For the text-containing cell, return its midpoint in [X, Y] coordinate format. 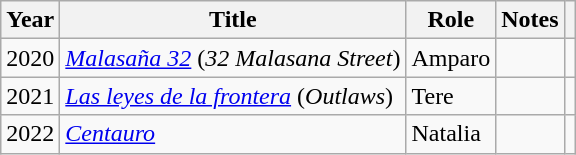
Malasaña 32 (32 Malasana Street) [233, 58]
Role [451, 20]
2020 [30, 58]
Year [30, 20]
Amparo [451, 58]
2021 [30, 96]
Natalia [451, 134]
Las leyes de la frontera (Outlaws) [233, 96]
Notes [530, 20]
Centauro [233, 134]
Title [233, 20]
2022 [30, 134]
Tere [451, 96]
